For the text-containing cell, return its midpoint in [X, Y] coordinate format. 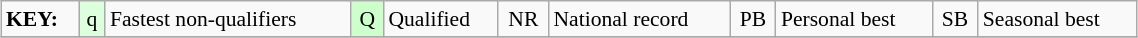
Qualified [440, 19]
q [92, 19]
National record [639, 19]
PB [753, 19]
Seasonal best [1058, 19]
Q [367, 19]
Fastest non-qualifiers [228, 19]
SB [955, 19]
NR [523, 19]
Personal best [854, 19]
KEY: [40, 19]
